Detect which cell encompasses the target text, then output its (x, y) center coordinate. 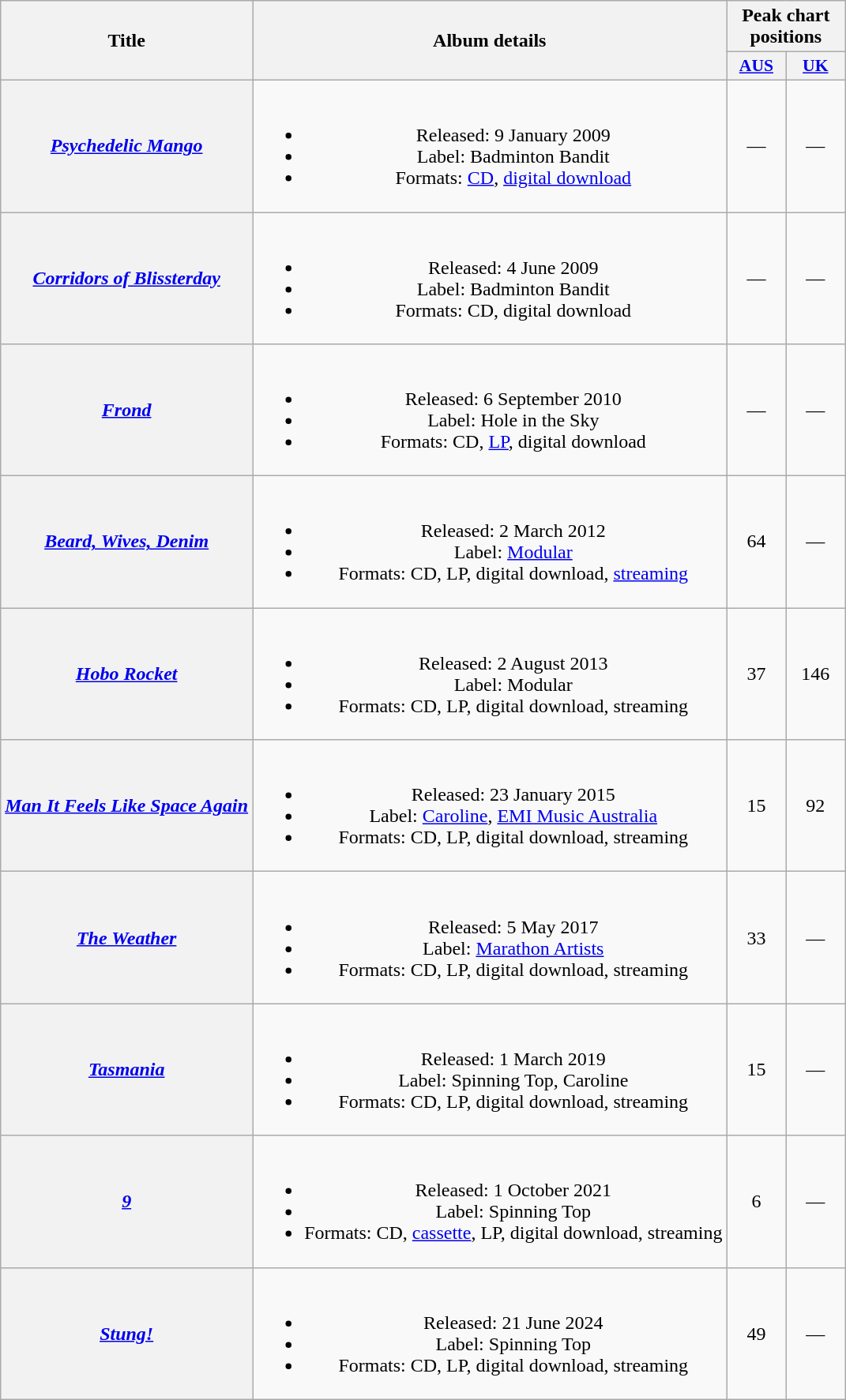
Title (126, 41)
33 (757, 938)
Man It Feels Like Space Again (126, 805)
Released: 1 October 2021Label: Spinning Top Formats: CD, cassette, LP, digital download, streaming (490, 1202)
49 (757, 1333)
64 (757, 542)
Released: 6 September 2010Label: Hole in the Sky Formats: CD, LP, digital download (490, 411)
Corridors of Blissterday (126, 278)
UK (815, 66)
Frond (126, 411)
Tasmania (126, 1069)
146 (815, 674)
Beard, Wives, Denim (126, 542)
6 (757, 1202)
Released: 23 January 2015Label: Caroline, EMI Music Australia Formats: CD, LP, digital download, streaming (490, 805)
Album details (490, 41)
Psychedelic Mango (126, 145)
Hobo Rocket (126, 674)
Stung! (126, 1333)
Peak chart positions (786, 27)
Released: 4 June 2009Label: Badminton Bandit Formats: CD, digital download (490, 278)
Released: 21 June 2024Label: Spinning Top Formats: CD, LP, digital download, streaming (490, 1333)
9 (126, 1202)
Released: 9 January 2009Label: Badminton Bandit Formats: CD, digital download (490, 145)
Released: 2 March 2012Label: Modular Formats: CD, LP, digital download, streaming (490, 542)
37 (757, 674)
Released: 5 May 2017Label: Marathon Artists Formats: CD, LP, digital download, streaming (490, 938)
AUS (757, 66)
Released: 2 August 2013Label: Modular Formats: CD, LP, digital download, streaming (490, 674)
The Weather (126, 938)
Released: 1 March 2019Label: Spinning Top, Caroline Formats: CD, LP, digital download, streaming (490, 1069)
92 (815, 805)
